Extract the (X, Y) coordinate from the center of the cell holding the provided text.  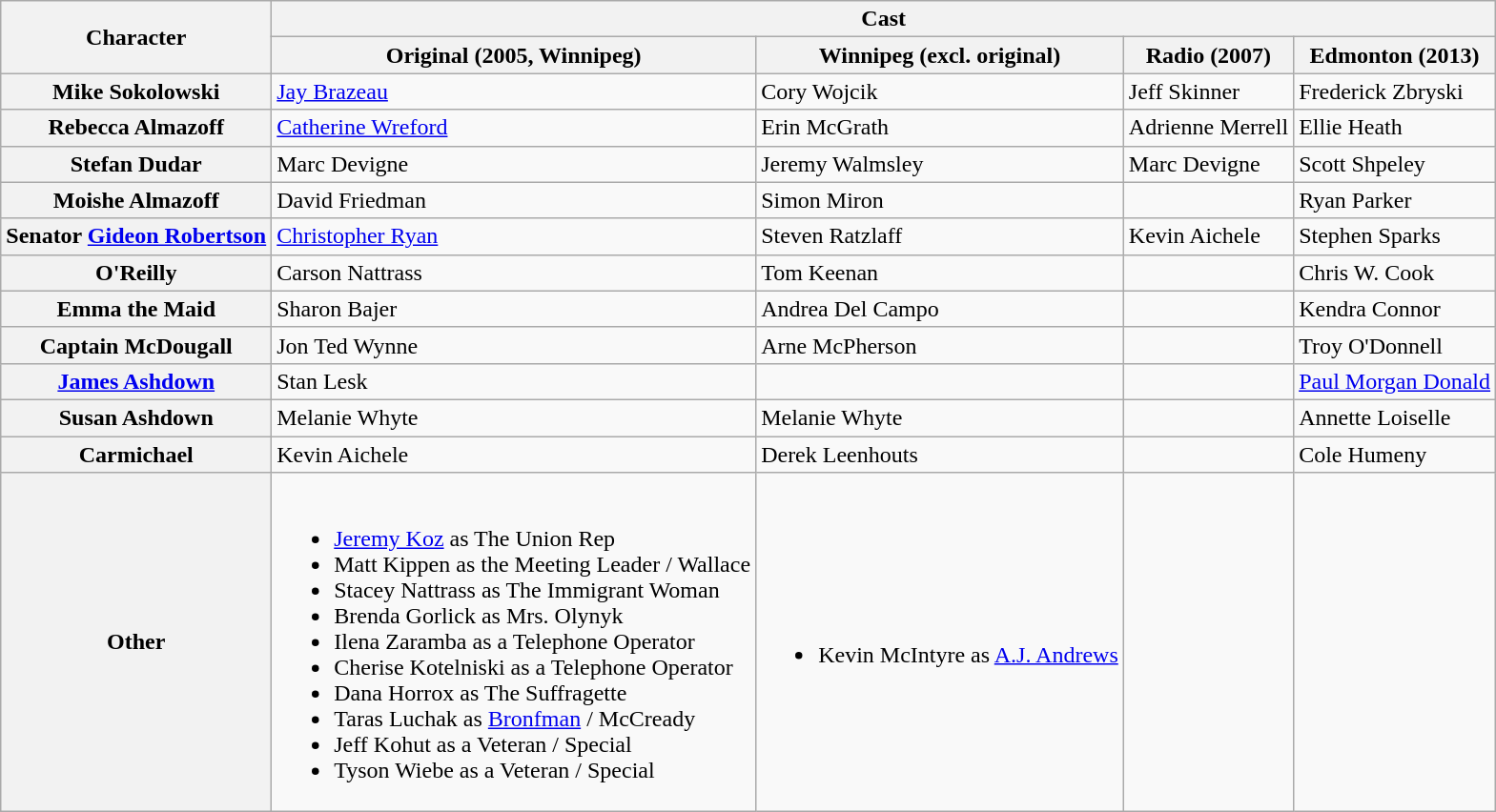
Paul Morgan Donald (1395, 381)
Stephen Sparks (1395, 236)
Carson Nattrass (514, 273)
Cole Humeny (1395, 455)
Moishe Almazoff (136, 200)
Frederick Zbryski (1395, 91)
Simon Miron (940, 200)
Scott Shpeley (1395, 164)
Rebecca Almazoff (136, 128)
Cory Wojcik (940, 91)
Character (136, 37)
Jon Ted Wynne (514, 345)
Captain McDougall (136, 345)
Kevin McIntyre as A.J. Andrews (940, 642)
Radio (2007) (1208, 55)
Catherine Wreford (514, 128)
Adrienne Merrell (1208, 128)
Annette Loiselle (1395, 417)
Other (136, 642)
Ellie Heath (1395, 128)
Tom Keenan (940, 273)
Winnipeg (excl. original) (940, 55)
Ryan Parker (1395, 200)
Sharon Bajer (514, 309)
Senator Gideon Robertson (136, 236)
Jeremy Walmsley (940, 164)
Mike Sokolowski (136, 91)
Stan Lesk (514, 381)
Andrea Del Campo (940, 309)
Chris W. Cook (1395, 273)
Erin McGrath (940, 128)
Derek Leenhouts (940, 455)
Carmichael (136, 455)
Arne McPherson (940, 345)
Kendra Connor (1395, 309)
Jay Brazeau (514, 91)
James Ashdown (136, 381)
O'Reilly (136, 273)
Christopher Ryan (514, 236)
Jeff Skinner (1208, 91)
Susan Ashdown (136, 417)
Troy O'Donnell (1395, 345)
Stefan Dudar (136, 164)
Emma the Maid (136, 309)
Steven Ratzlaff (940, 236)
Original (2005, Winnipeg) (514, 55)
David Friedman (514, 200)
Cast (884, 19)
Edmonton (2013) (1395, 55)
